For the text-containing cell, return its midpoint in [x, y] coordinate format. 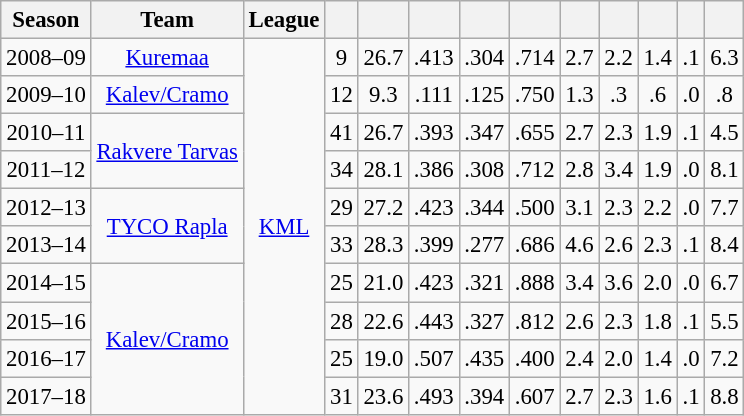
TYCO Rapla [167, 226]
2016–17 [46, 358]
.321 [484, 283]
Season [46, 20]
28.1 [383, 170]
4.5 [724, 133]
.304 [484, 58]
1.3 [580, 95]
19.0 [383, 358]
.8 [724, 95]
1.6 [658, 396]
.712 [534, 170]
3.6 [618, 283]
.6 [658, 95]
.750 [534, 95]
.607 [534, 396]
2011–12 [46, 170]
.655 [534, 133]
.125 [484, 95]
6.7 [724, 283]
22.6 [383, 321]
Kuremaa [167, 58]
8.8 [724, 396]
.327 [484, 321]
.344 [484, 208]
2009–10 [46, 95]
23.6 [383, 396]
.3 [618, 95]
2012–13 [46, 208]
2.4 [580, 358]
7.2 [724, 358]
2.8 [580, 170]
28 [342, 321]
.443 [434, 321]
28.3 [383, 245]
7.7 [724, 208]
6.3 [724, 58]
.435 [484, 358]
3.1 [580, 208]
8.4 [724, 245]
2015–16 [46, 321]
31 [342, 396]
.812 [534, 321]
2008–09 [46, 58]
.308 [484, 170]
.686 [534, 245]
.399 [434, 245]
.507 [434, 358]
2013–14 [46, 245]
.400 [534, 358]
.394 [484, 396]
4.6 [580, 245]
12 [342, 95]
41 [342, 133]
5.5 [724, 321]
2017–18 [46, 396]
.111 [434, 95]
9 [342, 58]
2014–15 [46, 283]
.413 [434, 58]
.500 [534, 208]
21.0 [383, 283]
9.3 [383, 95]
33 [342, 245]
2010–11 [46, 133]
8.1 [724, 170]
29 [342, 208]
.393 [434, 133]
.714 [534, 58]
KML [284, 227]
.347 [484, 133]
1.8 [658, 321]
.888 [534, 283]
Rakvere Tarvas [167, 152]
Team [167, 20]
.386 [434, 170]
34 [342, 170]
.493 [434, 396]
League [284, 20]
.277 [484, 245]
27.2 [383, 208]
